Return [x, y] of the center of cell containing provided text 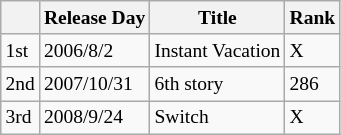
Switch [218, 118]
286 [312, 84]
3rd [20, 118]
2006/8/2 [94, 50]
Title [218, 18]
2nd [20, 84]
2008/9/24 [94, 118]
Release Day [94, 18]
6th story [218, 84]
2007/10/31 [94, 84]
Instant Vacation [218, 50]
Rank [312, 18]
1st [20, 50]
